Find where the given text appears and provide that cell's center as [x, y] coordinate. 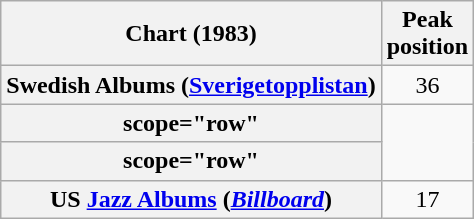
Chart (1983) [191, 34]
Peakposition [427, 34]
Swedish Albums (Sverigetopplistan) [191, 85]
36 [427, 85]
US Jazz Albums (Billboard) [191, 199]
17 [427, 199]
